Search for the cell housing the specified text and yield its [X, Y] center coordinate. 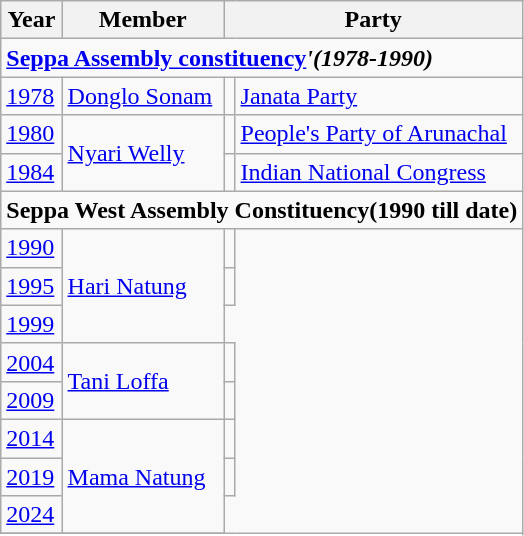
Seppa Assembly constituency'(1978-1990) [262, 58]
Tani Loffa [143, 381]
1984 [32, 172]
Seppa West Assembly Constituency(1990 till date) [262, 210]
2019 [32, 477]
Nyari Welly [143, 153]
2014 [32, 438]
1999 [32, 324]
Hari Natung [143, 286]
People's Party of Arunachal [379, 134]
Indian National Congress [379, 172]
1980 [32, 134]
1978 [32, 96]
Donglo Sonam [143, 96]
2009 [32, 400]
2024 [32, 515]
Party [374, 20]
Mama Natung [143, 476]
Member [143, 20]
Year [32, 20]
Janata Party [379, 96]
2004 [32, 362]
1990 [32, 248]
1995 [32, 286]
